Locate the cell with the specified text and output its (x, y) center coordinate. 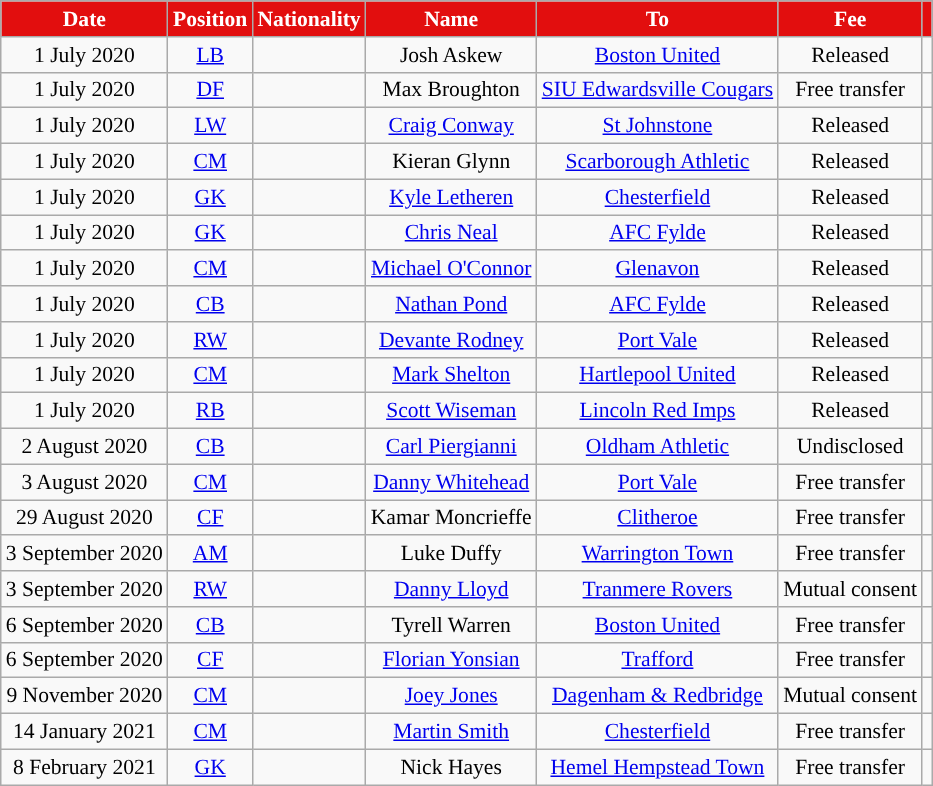
Warrington Town (658, 554)
Lincoln Red Imps (658, 411)
Dagenham & Redbridge (658, 696)
Hartlepool United (658, 375)
Date (84, 19)
Undisclosed (850, 447)
Position (210, 19)
Josh Askew (452, 55)
DF (210, 90)
9 November 2020 (84, 696)
RB (210, 411)
Fee (850, 19)
Michael O'Connor (452, 269)
Kamar Moncrieffe (452, 518)
Trafford (658, 660)
Tranmere Rovers (658, 589)
Tyrell Warren (452, 625)
Oldham Athletic (658, 447)
Scarborough Athletic (658, 162)
Martin Smith (452, 732)
Luke Duffy (452, 554)
3 August 2020 (84, 482)
Name (452, 19)
Scott Wiseman (452, 411)
Chris Neal (452, 233)
LW (210, 126)
Nathan Pond (452, 304)
Hemel Hempstead Town (658, 767)
Danny Lloyd (452, 589)
Mark Shelton (452, 375)
Carl Piergianni (452, 447)
Nick Hayes (452, 767)
St Johnstone (658, 126)
Kyle Letheren (452, 197)
To (658, 19)
Clitheroe (658, 518)
Kieran Glynn (452, 162)
14 January 2021 (84, 732)
LB (210, 55)
Devante Rodney (452, 340)
SIU Edwardsville Cougars (658, 90)
AM (210, 554)
Joey Jones (452, 696)
Max Broughton (452, 90)
Craig Conway (452, 126)
Florian Yonsian (452, 660)
29 August 2020 (84, 518)
2 August 2020 (84, 447)
Glenavon (658, 269)
Danny Whitehead (452, 482)
Nationality (308, 19)
8 February 2021 (84, 767)
